Determine the (x, y) coordinate at the center of the cell enclosing the given text.  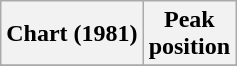
Peakposition (189, 34)
Chart (1981) (72, 34)
